Search for the cell housing the specified text and yield its (x, y) center coordinate. 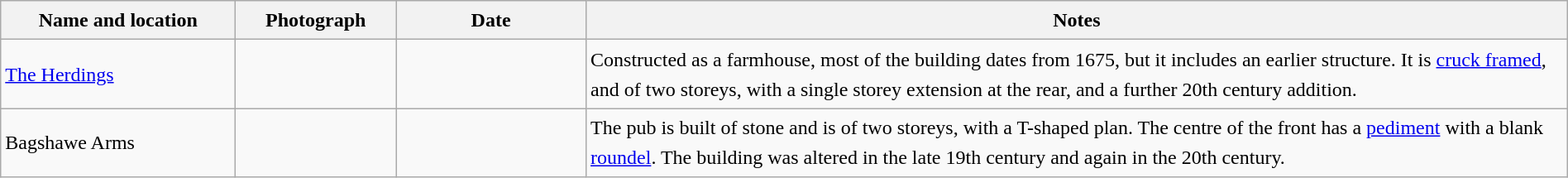
Bagshawe Arms (118, 142)
Notes (1077, 20)
Photograph (316, 20)
Date (491, 20)
The Herdings (118, 75)
Name and location (118, 20)
